Detect which cell encompasses the target text, then output its [x, y] center coordinate. 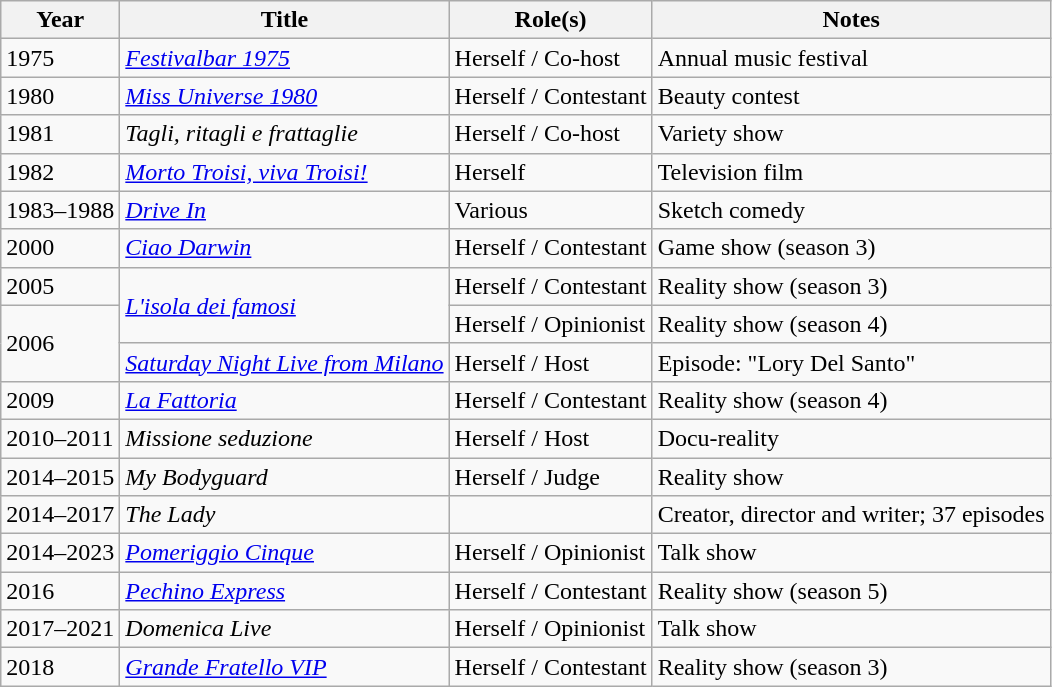
2005 [60, 286]
Beauty contest [851, 96]
Episode: "Lory Del Santo" [851, 362]
Pomeriggio Cinque [284, 553]
Herself / Judge [550, 477]
Domenica Live [284, 629]
2014–2017 [60, 515]
Saturday Night Live from Milano [284, 362]
2000 [60, 248]
2016 [60, 591]
Role(s) [550, 20]
1980 [60, 96]
1982 [60, 172]
Annual music festival [851, 58]
Year [60, 20]
Title [284, 20]
Sketch comedy [851, 210]
Notes [851, 20]
L'isola dei famosi [284, 305]
The Lady [284, 515]
Television film [851, 172]
Variety show [851, 134]
1983–1988 [60, 210]
Ciao Darwin [284, 248]
2009 [60, 400]
Various [550, 210]
2014–2015 [60, 477]
2014–2023 [60, 553]
1981 [60, 134]
Creator, director and writer; 37 episodes [851, 515]
Missione seduzione [284, 438]
Morto Troisi, viva Troisi! [284, 172]
2006 [60, 343]
1975 [60, 58]
Festivalbar 1975 [284, 58]
Grande Fratello VIP [284, 667]
Miss Universe 1980 [284, 96]
2018 [60, 667]
Docu-reality [851, 438]
Tagli, ritagli e frattaglie [284, 134]
Herself [550, 172]
Game show (season 3) [851, 248]
2010–2011 [60, 438]
Reality show [851, 477]
2017–2021 [60, 629]
Reality show (season 5) [851, 591]
My Bodyguard [284, 477]
La Fattoria [284, 400]
Pechino Express [284, 591]
Drive In [284, 210]
